From the cell containing the given text, extract its center point as [X, Y] coordinate. 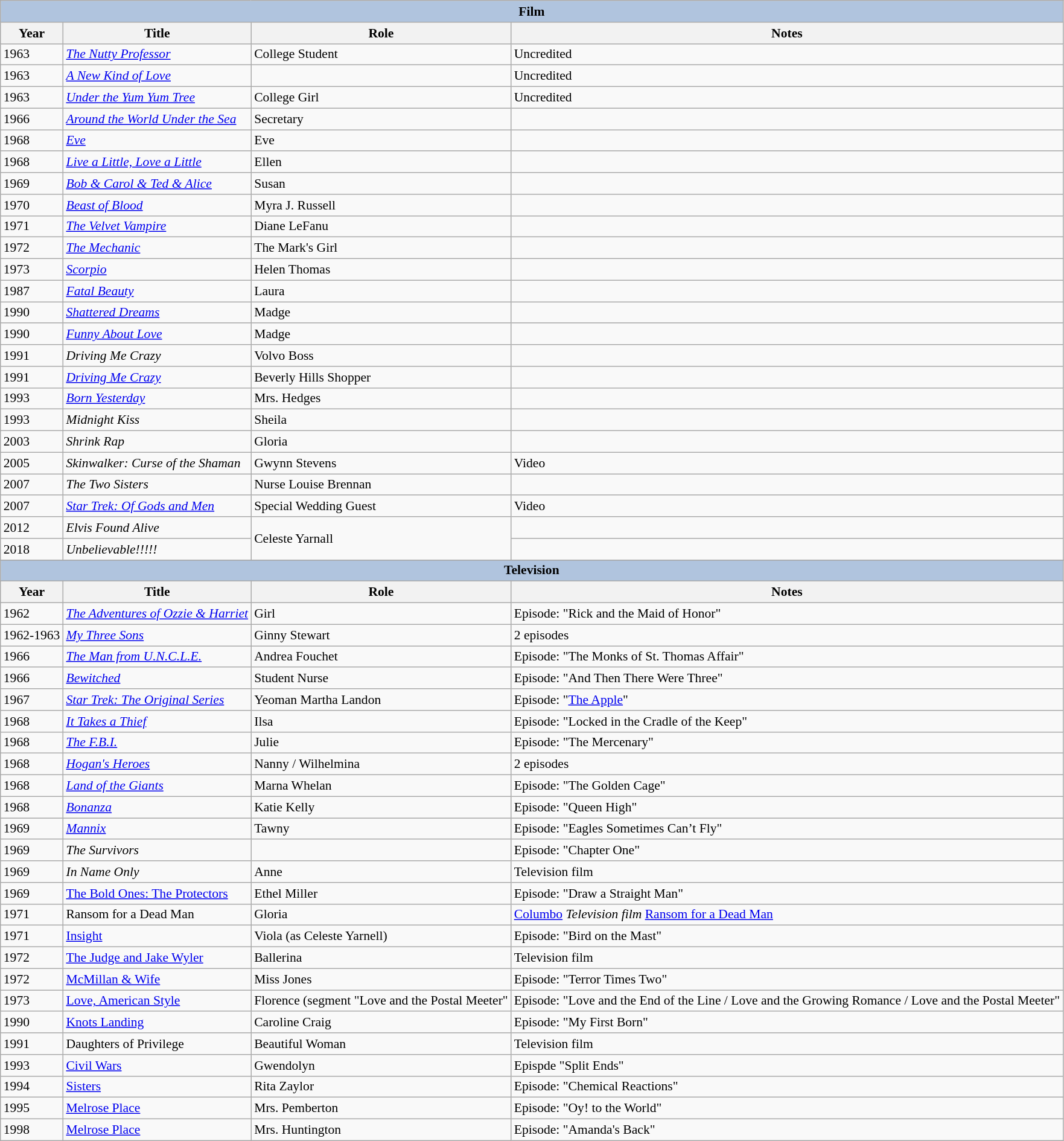
Susan [381, 184]
Laura [381, 291]
Episode: "Locked in the Cradle of the Keep" [787, 721]
Beautiful Woman [381, 1044]
Viola (as Celeste Yarnell) [381, 936]
Girl [381, 614]
Katie Kelly [381, 807]
Knots Landing [157, 1023]
Caroline Craig [381, 1023]
Elvis Found Alive [157, 528]
Gwendolyn [381, 1066]
1987 [32, 291]
Yeoman Martha Landon [381, 700]
Secretary [381, 119]
Bewitched [157, 679]
Episode: "Eagles Sometimes Can’t Fly" [787, 829]
Love, American Style [157, 1001]
Miss Jones [381, 979]
Marna Whelan [381, 786]
Episode: "My First Born" [787, 1023]
Beverly Hills Shopper [381, 377]
College Girl [381, 98]
2005 [32, 463]
Sheila [381, 420]
The Judge and Jake Wyler [157, 958]
College Student [381, 54]
1998 [32, 1130]
Beast of Blood [157, 205]
The Adventures of Ozzie & Harriet [157, 614]
Episode: "The Mercenary" [787, 743]
1994 [32, 1087]
Mrs. Huntington [381, 1130]
Episode: "Terror Times Two" [787, 979]
Fatal Beauty [157, 291]
Episode: "Chemical Reactions" [787, 1087]
Tawny [381, 829]
2003 [32, 442]
Episode: "The Golden Cage" [787, 786]
Helen Thomas [381, 270]
Under the Yum Yum Tree [157, 98]
Episode: "Draw a Straight Man" [787, 893]
2012 [32, 528]
Gwynn Stevens [381, 463]
Bonanza [157, 807]
Daughters of Privilege [157, 1044]
1970 [32, 205]
The Man from U.N.C.L.E. [157, 657]
Episode: "Rick and the Maid of Honor" [787, 614]
Skinwalker: Curse of the Shaman [157, 463]
Episode: "The Monks of St. Thomas Affair" [787, 657]
The Mark's Girl [381, 248]
Rita Zaylor [381, 1087]
Funny About Love [157, 334]
Mannix [157, 829]
In Name Only [157, 872]
The Mechanic [157, 248]
Episode: "Oy! to the World" [787, 1108]
2018 [32, 549]
Scorpio [157, 270]
My Three Sons [157, 635]
Ginny Stewart [381, 635]
Epispde "Split Ends" [787, 1066]
It Takes a Thief [157, 721]
Shrink Rap [157, 442]
Andrea Fouchet [381, 657]
A New Kind of Love [157, 76]
Julie [381, 743]
Episode: "Chapter One" [787, 851]
Volvo Boss [381, 356]
1995 [32, 1108]
Ilsa [381, 721]
Episode: "Amanda's Back" [787, 1130]
Episode: "The Apple" [787, 700]
The Velvet Vampire [157, 226]
1967 [32, 700]
Student Nurse [381, 679]
Columbo Television film Ransom for a Dead Man [787, 915]
Sisters [157, 1087]
Midnight Kiss [157, 420]
Episode: "And Then There Were Three" [787, 679]
Live a Little, Love a Little [157, 162]
Film [532, 11]
Star Trek: Of Gods and Men [157, 507]
Ballerina [381, 958]
The Survivors [157, 851]
Unbelievable!!!!! [157, 549]
Diane LeFanu [381, 226]
Ethel Miller [381, 893]
Special Wedding Guest [381, 507]
Nurse Louise Brennan [381, 485]
Celeste Yarnall [381, 539]
Ransom for a Dead Man [157, 915]
Land of the Giants [157, 786]
Episode: "Bird on the Mast" [787, 936]
Episode: "Love and the End of the Line / Love and the Growing Romance / Love and the Postal Meeter" [787, 1001]
The F.B.I. [157, 743]
Mrs. Hedges [381, 398]
The Bold Ones: The Protectors [157, 893]
Television [532, 570]
Florence (segment "Love and the Postal Meeter" [381, 1001]
1962-1963 [32, 635]
The Nutty Professor [157, 54]
The Two Sisters [157, 485]
Shattered Dreams [157, 313]
Myra J. Russell [381, 205]
Ellen [381, 162]
Civil Wars [157, 1066]
Mrs. Pemberton [381, 1108]
McMillan & Wife [157, 979]
Nanny / Wilhelmina [381, 764]
Hogan's Heroes [157, 764]
Born Yesterday [157, 398]
1962 [32, 614]
Episode: "Queen High" [787, 807]
Bob & Carol & Ted & Alice [157, 184]
Insight [157, 936]
Anne [381, 872]
Star Trek: The Original Series [157, 700]
Around the World Under the Sea [157, 119]
